Locate the cell with the specified text and output its (X, Y) center coordinate. 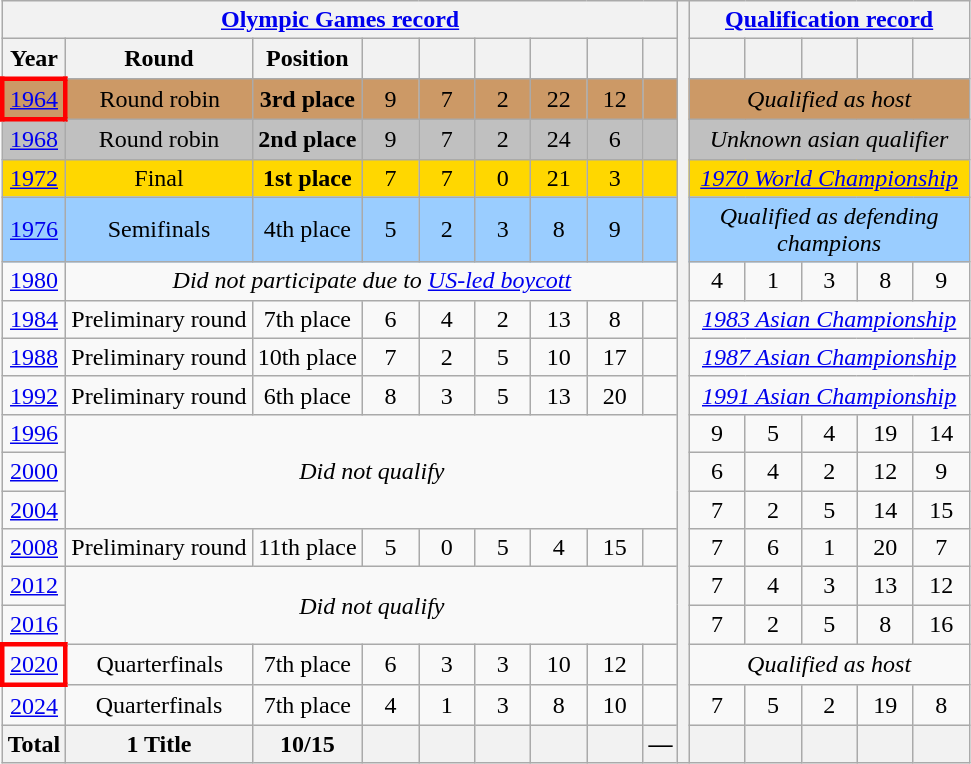
10/15 (307, 744)
Did not participate due to US-led boycott (372, 281)
21 (559, 178)
2004 (34, 509)
3rd place (307, 98)
Final (159, 178)
10th place (307, 357)
Olympic Games record (340, 20)
1976 (34, 230)
24 (559, 139)
2000 (34, 471)
1970 World Championship (829, 178)
1983 Asian Championship (829, 319)
Total (34, 744)
Qualified as defending champions (829, 230)
Position (307, 59)
2024 (34, 705)
1968 (34, 139)
Semifinals (159, 230)
11th place (307, 548)
1980 (34, 281)
17 (615, 357)
1988 (34, 357)
1964 (34, 98)
1984 (34, 319)
2008 (34, 548)
1st place (307, 178)
Unknown asian qualifier (829, 139)
1972 (34, 178)
6th place (307, 395)
16 (941, 625)
22 (559, 98)
2016 (34, 625)
4th place (307, 230)
Year (34, 59)
2020 (34, 664)
1991 Asian Championship (829, 395)
Round (159, 59)
2012 (34, 586)
1987 Asian Championship (829, 357)
1992 (34, 395)
1 Title (159, 744)
— (660, 744)
2nd place (307, 139)
Qualification record (829, 20)
1996 (34, 433)
